Return (x, y) of the center of cell containing provided text 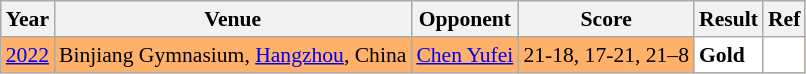
Result (728, 19)
Venue (232, 19)
Opponent (464, 19)
Year (28, 19)
Gold (728, 55)
Score (606, 19)
Chen Yufei (464, 55)
Ref (784, 19)
Binjiang Gymnasium, Hangzhou, China (232, 55)
21-18, 17-21, 21–8 (606, 55)
2022 (28, 55)
